Return (x, y) of the center of cell containing provided text 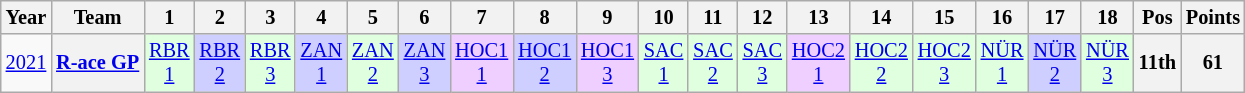
11th (1158, 63)
Year (26, 17)
4 (321, 17)
NÜR1 (1002, 63)
RBR2 (220, 63)
SAC3 (762, 63)
NÜR3 (1108, 63)
HOC21 (818, 63)
2021 (26, 63)
10 (664, 17)
3 (270, 17)
HOC22 (882, 63)
HOC12 (544, 63)
61 (1213, 63)
2 (220, 17)
7 (482, 17)
Team (98, 17)
RBR3 (270, 63)
18 (1108, 17)
12 (762, 17)
ZAN3 (425, 63)
17 (1054, 17)
ZAN1 (321, 63)
Points (1213, 17)
1 (169, 17)
HOC23 (944, 63)
ZAN2 (373, 63)
RBR1 (169, 63)
6 (425, 17)
HOC11 (482, 63)
15 (944, 17)
9 (608, 17)
NÜR2 (1054, 63)
16 (1002, 17)
5 (373, 17)
SAC2 (712, 63)
Pos (1158, 17)
14 (882, 17)
HOC13 (608, 63)
11 (712, 17)
8 (544, 17)
SAC1 (664, 63)
R-ace GP (98, 63)
13 (818, 17)
